Detect which cell encompasses the target text, then output its (x, y) center coordinate. 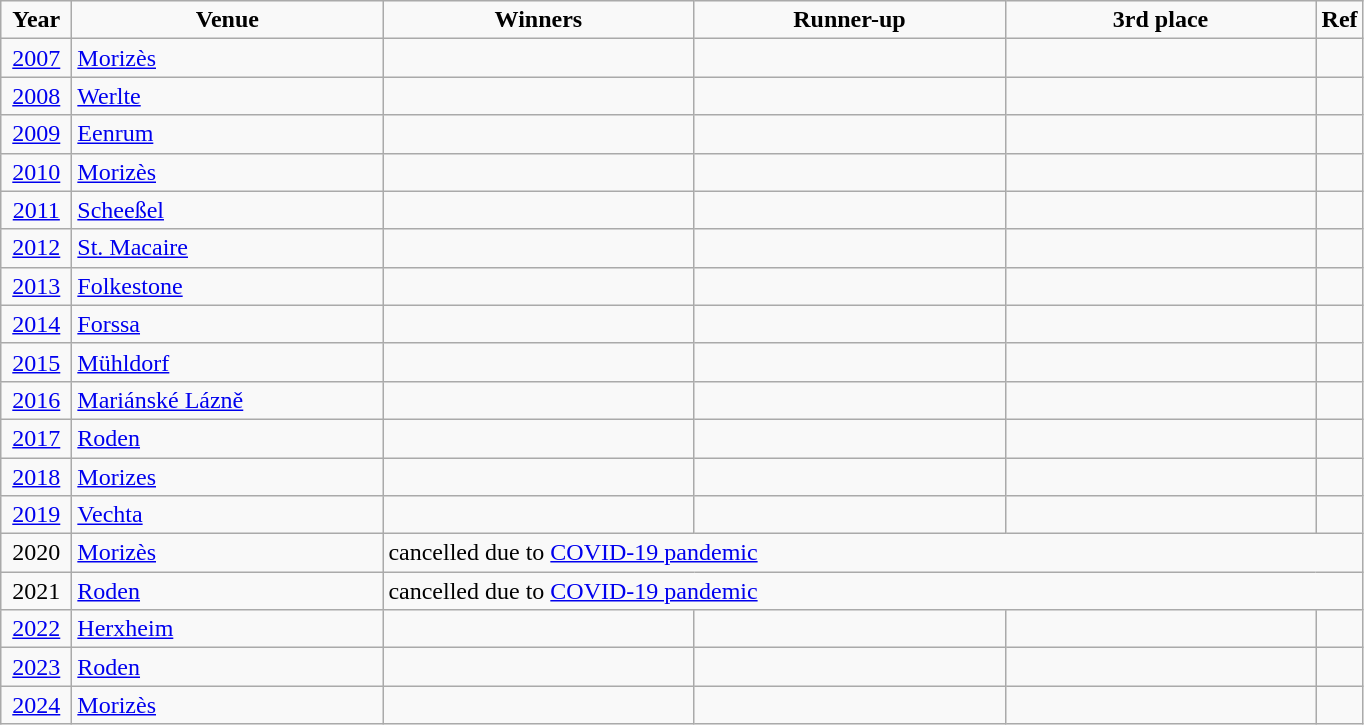
2022 (36, 629)
Runner-up (850, 20)
Winners (538, 20)
Scheeßel (228, 210)
2018 (36, 477)
2010 (36, 172)
St. Macaire (228, 248)
3rd place (1160, 20)
2016 (36, 400)
Werlte (228, 96)
Ref (1340, 20)
2023 (36, 667)
Venue (228, 20)
2024 (36, 705)
2013 (36, 286)
Mühldorf (228, 362)
Forssa (228, 324)
2011 (36, 210)
2007 (36, 58)
Mariánské Lázně (228, 400)
Year (36, 20)
2017 (36, 438)
Folkestone (228, 286)
2020 (36, 553)
2015 (36, 362)
Eenrum (228, 134)
2009 (36, 134)
Herxheim (228, 629)
2008 (36, 96)
2021 (36, 591)
2014 (36, 324)
Vechta (228, 515)
2012 (36, 248)
Morizes (228, 477)
2019 (36, 515)
